Search for the cell housing the specified text and yield its [X, Y] center coordinate. 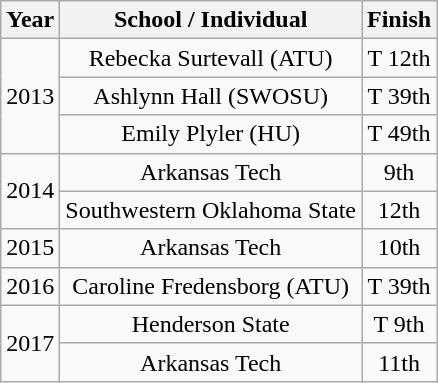
2017 [30, 343]
Year [30, 20]
Emily Plyler (HU) [211, 134]
T 49th [400, 134]
Ashlynn Hall (SWOSU) [211, 96]
2013 [30, 96]
12th [400, 210]
Southwestern Oklahoma State [211, 210]
11th [400, 362]
9th [400, 172]
Caroline Fredensborg (ATU) [211, 286]
Rebecka Surtevall (ATU) [211, 58]
2016 [30, 286]
2015 [30, 248]
10th [400, 248]
T 9th [400, 324]
T 12th [400, 58]
School / Individual [211, 20]
Henderson State [211, 324]
2014 [30, 191]
Finish [400, 20]
